Capture the cell that displays the provided text and extract its [X, Y] central coordinate. 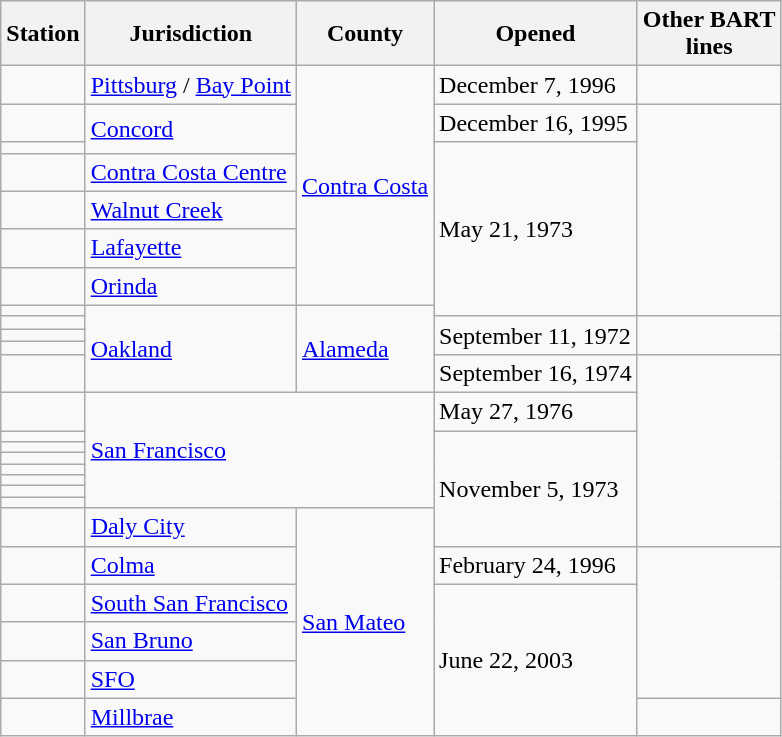
Walnut Creek [190, 210]
Jurisdiction [190, 34]
Colma [190, 565]
December 16, 1995 [536, 123]
Concord [190, 128]
November 5, 1973 [536, 488]
Oakland [190, 348]
May 27, 1976 [536, 411]
San Mateo [366, 622]
Alameda [366, 348]
May 21, 1973 [536, 229]
Daly City [190, 527]
Other BARTlines [709, 34]
Orinda [190, 286]
Pittsburg / Bay Point [190, 85]
Contra Costa [366, 186]
December 7, 1996 [536, 85]
Opened [536, 34]
June 22, 2003 [536, 660]
Contra Costa Centre [190, 172]
February 24, 1996 [536, 565]
September 11, 1972 [536, 335]
San Francisco [259, 450]
South San Francisco [190, 603]
San Bruno [190, 641]
Station [43, 34]
Lafayette [190, 248]
Millbrae [190, 717]
SFO [190, 679]
September 16, 1974 [536, 373]
County [366, 34]
